Provide the (X, Y) coordinate of the cell's center where the given text is located.  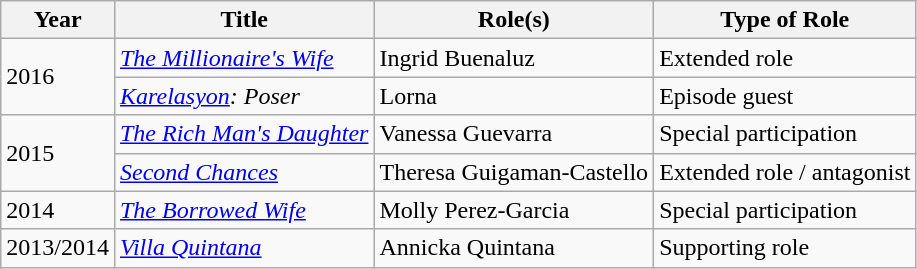
Karelasyon: Poser (244, 96)
Title (244, 20)
Vanessa Guevarra (514, 134)
Lorna (514, 96)
Supporting role (785, 248)
Year (58, 20)
The Rich Man's Daughter (244, 134)
The Borrowed Wife (244, 210)
2014 (58, 210)
Villa Quintana (244, 248)
2016 (58, 77)
The Millionaire's Wife (244, 58)
Ingrid Buenaluz (514, 58)
Theresa Guigaman-Castello (514, 172)
Second Chances (244, 172)
2015 (58, 153)
Episode guest (785, 96)
Molly Perez-Garcia (514, 210)
Extended role (785, 58)
Annicka Quintana (514, 248)
Type of Role (785, 20)
Extended role / antagonist (785, 172)
Role(s) (514, 20)
2013/2014 (58, 248)
